Find where the given text appears and provide that cell's center as (x, y) coordinate. 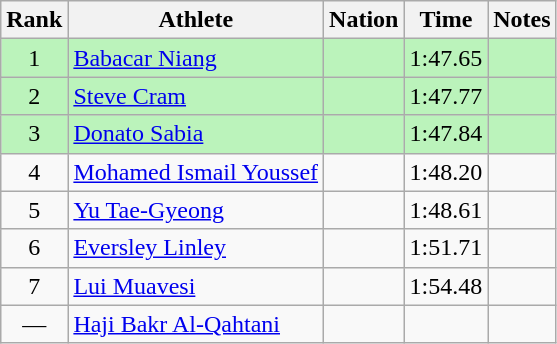
Nation (364, 20)
1:48.61 (446, 210)
1 (34, 58)
Mohamed Ismail Youssef (196, 172)
1:47.65 (446, 58)
Time (446, 20)
Yu Tae-Gyeong (196, 210)
7 (34, 286)
1:51.71 (446, 248)
2 (34, 96)
Haji Bakr Al-Qahtani (196, 324)
Rank (34, 20)
Athlete (196, 20)
1:47.77 (446, 96)
1:54.48 (446, 286)
Notes (522, 20)
1:48.20 (446, 172)
6 (34, 248)
Lui Muavesi (196, 286)
Eversley Linley (196, 248)
Steve Cram (196, 96)
3 (34, 134)
Babacar Niang (196, 58)
— (34, 324)
4 (34, 172)
1:47.84 (446, 134)
Donato Sabia (196, 134)
5 (34, 210)
